Return [x, y] of the center of cell containing provided text 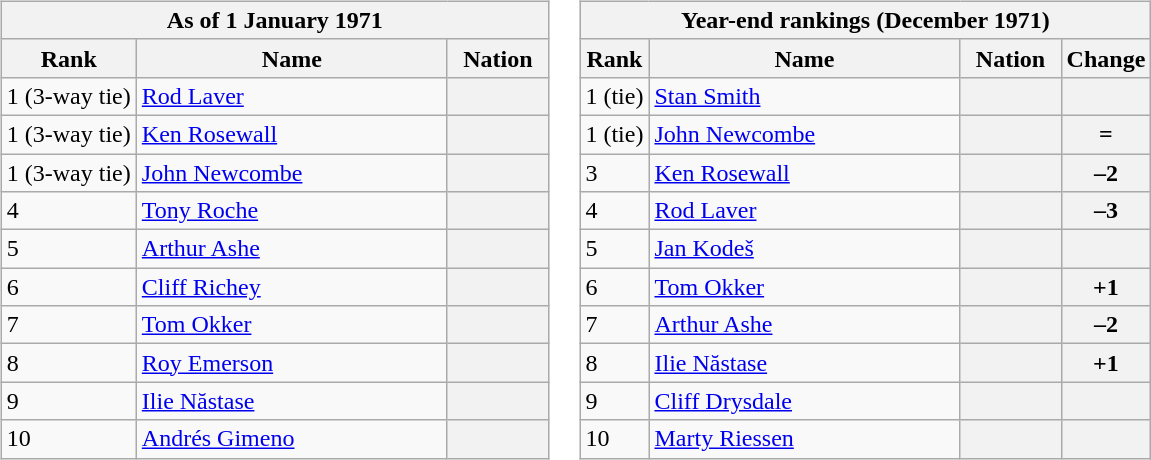
Marty Riessen [804, 439]
Andrés Gimeno [292, 439]
Roy Emerson [292, 363]
As of 1 January 1971 [274, 20]
Year-end rankings (December 1971) [866, 20]
Cliff Drysdale [804, 401]
Tony Roche [292, 211]
= [1106, 134]
3 [614, 173]
Stan Smith [804, 96]
Cliff Richey [292, 287]
Change [1106, 58]
Jan Kodeš [804, 249]
–3 [1106, 211]
